For the text-containing cell, return its midpoint in [X, Y] coordinate format. 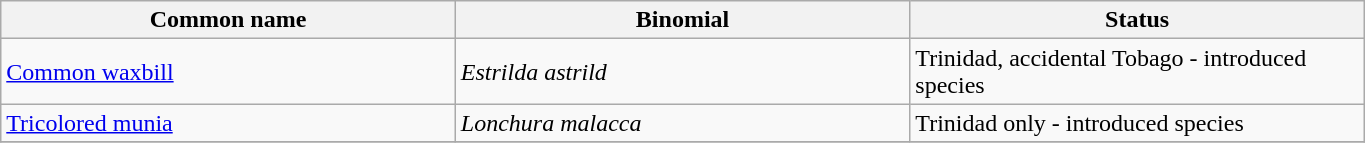
Trinidad, accidental Tobago - introduced species [1138, 72]
Common name [228, 20]
Estrilda astrild [682, 72]
Tricolored munia [228, 123]
Binomial [682, 20]
Common waxbill [228, 72]
Status [1138, 20]
Trinidad only - introduced species [1138, 123]
Lonchura malacca [682, 123]
